Extract the (x, y) coordinate from the center of the cell holding the provided text.  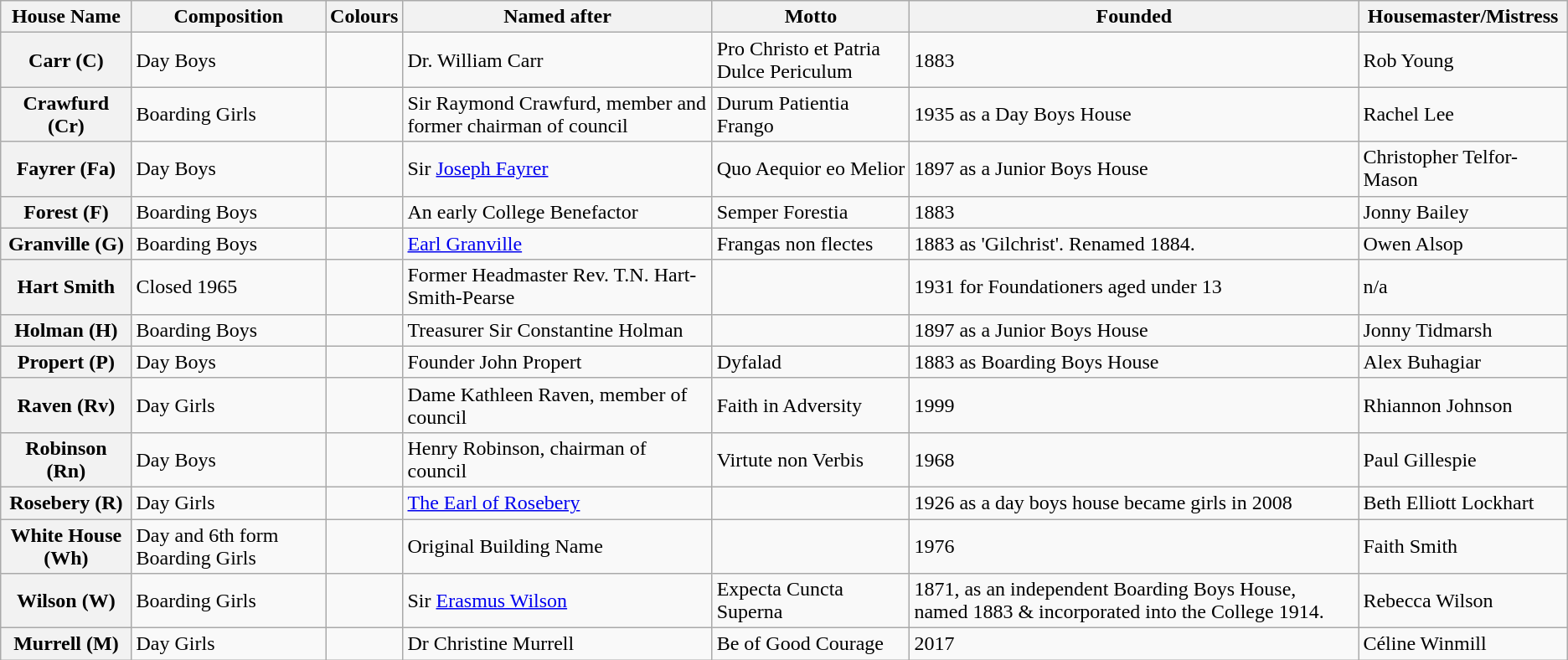
Raven (Rv) (66, 405)
Faith in Adversity (811, 405)
Motto (811, 17)
Holman (H) (66, 330)
Rob Young (1462, 60)
Rhiannon Johnson (1462, 405)
Dr. William Carr (558, 60)
An early College Benefactor (558, 212)
Crawfurd (Cr) (66, 114)
Expecta Cuncta Superna (811, 601)
Céline Winmill (1462, 644)
Virtute non Verbis (811, 459)
Former Headmaster Rev. T.N. Hart-Smith-Pearse (558, 286)
Hart Smith (66, 286)
Beth Elliott Lockhart (1462, 503)
Granville (G) (66, 244)
1883 as 'Gilchrist'. Renamed 1884. (1134, 244)
Forest (F) (66, 212)
Propert (P) (66, 362)
Sir Erasmus Wilson (558, 601)
Henry Robinson, chairman of council (558, 459)
Original Building Name (558, 546)
Dyfalad (811, 362)
Wilson (W) (66, 601)
Day and 6th form Boarding Girls (229, 546)
Dr Christine Murrell (558, 644)
Murrell (M) (66, 644)
Composition (229, 17)
Carr (C) (66, 60)
Named after (558, 17)
Paul Gillespie (1462, 459)
Quo Aequior eo Melior (811, 169)
Frangas non flectes (811, 244)
Durum Patientia Frango (811, 114)
Rebecca Wilson (1462, 601)
1931 for Foundationers aged under 13 (1134, 286)
Christopher Telfor-Mason (1462, 169)
Dame Kathleen Raven, member of council (558, 405)
Rachel Lee (1462, 114)
Sir Joseph Fayrer (558, 169)
Owen Alsop (1462, 244)
Rosebery (R) (66, 503)
Colours (364, 17)
White House (Wh) (66, 546)
1926 as a day boys house became girls in 2008 (1134, 503)
Faith Smith (1462, 546)
n/a (1462, 286)
Treasurer Sir Constantine Holman (558, 330)
Founder John Propert (558, 362)
House Name (66, 17)
Pro Christo et Patria Dulce Periculum (811, 60)
1883 as Boarding Boys House (1134, 362)
Jonny Bailey (1462, 212)
Earl Granville (558, 244)
Alex Buhagiar (1462, 362)
Robinson (Rn) (66, 459)
Be of Good Courage (811, 644)
1968 (1134, 459)
Sir Raymond Crawfurd, member and former chairman of council (558, 114)
1871, as an independent Boarding Boys House, named 1883 & incorporated into the College 1914. (1134, 601)
Jonny Tidmarsh (1462, 330)
Housemaster/Mistress (1462, 17)
Fayrer (Fa) (66, 169)
1999 (1134, 405)
Founded (1134, 17)
2017 (1134, 644)
The Earl of Rosebery (558, 503)
1976 (1134, 546)
Semper Forestia (811, 212)
1935 as a Day Boys House (1134, 114)
Closed 1965 (229, 286)
